Pinpoint the cell where the given text exists, returning its (X, Y) midpoint coordinate. 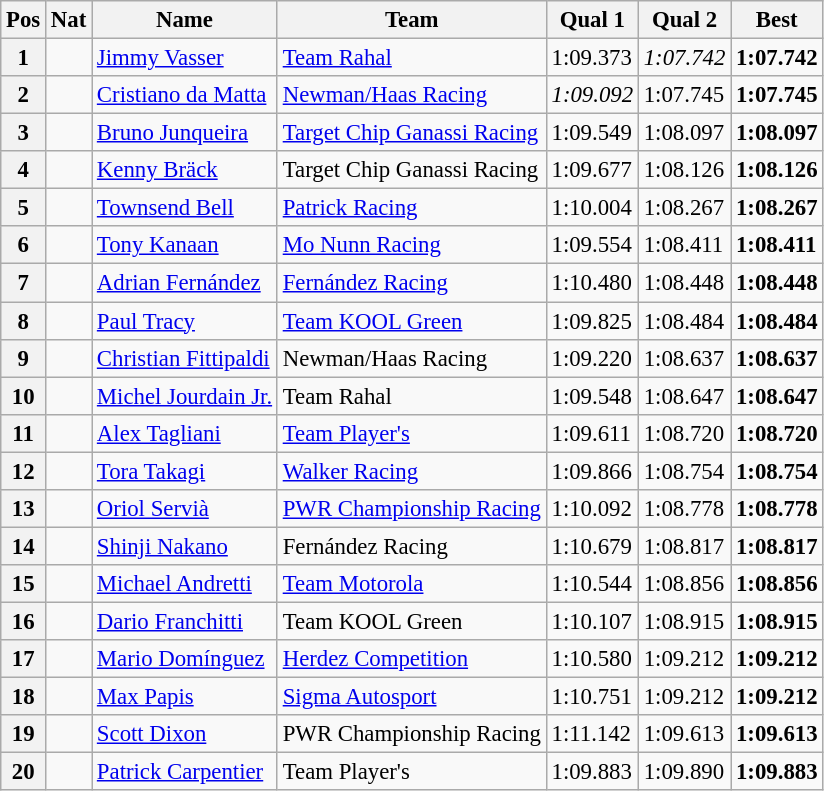
Cristiano da Matta (185, 95)
2 (24, 95)
8 (24, 321)
Jimmy Vasser (185, 58)
6 (24, 245)
Mario Domínguez (185, 659)
Best (777, 20)
1:10.107 (592, 621)
Kenny Bräck (185, 170)
Max Papis (185, 697)
1 (24, 58)
Mo Nunn Racing (412, 245)
Shinji Nakano (185, 546)
1:09.677 (592, 170)
Townsend Bell (185, 208)
1:09.220 (592, 358)
Paul Tracy (185, 321)
Walker Racing (412, 471)
Team (412, 20)
Christian Fittipaldi (185, 358)
1:10.480 (592, 283)
1:10.679 (592, 546)
7 (24, 283)
Patrick Racing (412, 208)
20 (24, 772)
1:09.825 (592, 321)
12 (24, 471)
1:10.544 (592, 584)
Qual 2 (684, 20)
1:09.373 (592, 58)
Team Motorola (412, 584)
Alex Tagliani (185, 433)
Sigma Autosport (412, 697)
1:09.611 (592, 433)
1:09.890 (684, 772)
11 (24, 433)
1:10.580 (592, 659)
4 (24, 170)
Tora Takagi (185, 471)
Qual 1 (592, 20)
Herdez Competition (412, 659)
17 (24, 659)
1:09.092 (592, 95)
Name (185, 20)
Michel Jourdain Jr. (185, 396)
Nat (69, 20)
Scott Dixon (185, 734)
1:09.549 (592, 133)
Oriol Servià (185, 509)
13 (24, 509)
Patrick Carpentier (185, 772)
3 (24, 133)
Tony Kanaan (185, 245)
Pos (24, 20)
5 (24, 208)
1:10.092 (592, 509)
Bruno Junqueira (185, 133)
19 (24, 734)
14 (24, 546)
1:10.751 (592, 697)
1:09.554 (592, 245)
10 (24, 396)
Dario Franchitti (185, 621)
18 (24, 697)
9 (24, 358)
Michael Andretti (185, 584)
1:11.142 (592, 734)
1:09.866 (592, 471)
16 (24, 621)
15 (24, 584)
1:10.004 (592, 208)
1:09.548 (592, 396)
Adrian Fernández (185, 283)
